Pinpoint the cell where the given text exists, returning its (X, Y) midpoint coordinate. 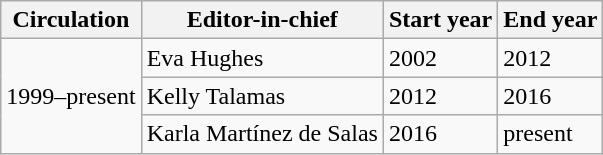
Eva Hughes (262, 58)
2002 (440, 58)
1999–present (71, 96)
Start year (440, 20)
End year (550, 20)
present (550, 134)
Editor-in-chief (262, 20)
Karla Martínez de Salas (262, 134)
Kelly Talamas (262, 96)
Circulation (71, 20)
